Determine the (X, Y) coordinate at the center of the cell enclosing the given text.  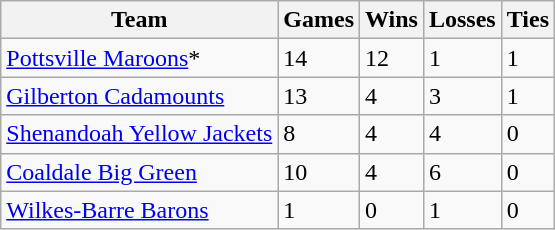
Gilberton Cadamounts (140, 96)
Wins (392, 20)
6 (462, 172)
Coaldale Big Green (140, 172)
Losses (462, 20)
14 (319, 58)
Pottsville Maroons* (140, 58)
12 (392, 58)
10 (319, 172)
Shenandoah Yellow Jackets (140, 134)
13 (319, 96)
Ties (528, 20)
Team (140, 20)
Wilkes-Barre Barons (140, 210)
8 (319, 134)
Games (319, 20)
3 (462, 96)
